Pinpoint the cell where the given text exists, returning its [x, y] midpoint coordinate. 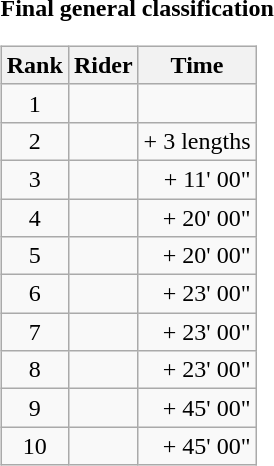
Rider [103, 65]
1 [34, 103]
4 [34, 217]
10 [34, 446]
+ 3 lengths [197, 141]
8 [34, 370]
2 [34, 141]
Time [197, 65]
3 [34, 179]
9 [34, 408]
Rank [34, 65]
+ 11' 00" [197, 179]
5 [34, 256]
7 [34, 332]
6 [34, 294]
